For the text-containing cell, return its midpoint in (x, y) coordinate format. 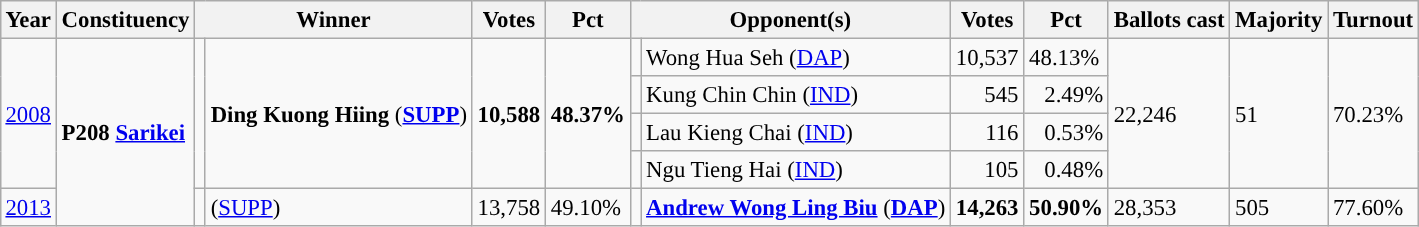
Lau Kieng Chai (IND) (796, 133)
2.49% (1066, 95)
P208 Sarikei (125, 132)
10,537 (988, 57)
2013 (28, 208)
0.53% (1066, 133)
Opponent(s) (790, 20)
Ballots cast (1168, 20)
Turnout (1374, 20)
105 (988, 170)
Ding Kuong Hiing (SUPP) (338, 113)
Wong Hua Seh (DAP) (796, 57)
Constituency (125, 20)
14,263 (988, 208)
70.23% (1374, 113)
48.37% (588, 113)
(SUPP) (338, 208)
545 (988, 95)
Year (28, 20)
22,246 (1168, 113)
Majority (1279, 20)
48.13% (1066, 57)
51 (1279, 113)
49.10% (588, 208)
10,588 (508, 113)
Winner (334, 20)
0.48% (1066, 170)
13,758 (508, 208)
50.90% (1066, 208)
28,353 (1168, 208)
116 (988, 133)
Ngu Tieng Hai (IND) (796, 170)
Kung Chin Chin (IND) (796, 95)
2008 (28, 113)
Andrew Wong Ling Biu (DAP) (796, 208)
77.60% (1374, 208)
505 (1279, 208)
